For the text-containing cell, return its midpoint in (x, y) coordinate format. 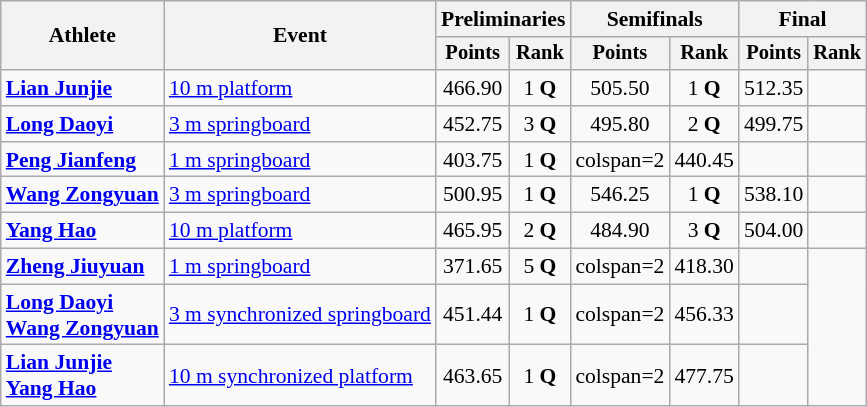
Zheng Jiuyuan (82, 267)
Final (802, 19)
5 Q (540, 267)
451.44 (473, 314)
Long DaoyiWang Zongyuan (82, 314)
3 m synchronized springboard (300, 314)
505.50 (620, 88)
Event (300, 36)
418.30 (704, 267)
10 m synchronized platform (300, 376)
403.75 (473, 160)
Long Daoyi (82, 124)
Yang Hao (82, 231)
Peng Jianfeng (82, 160)
504.00 (774, 231)
456.33 (704, 314)
512.35 (774, 88)
465.95 (473, 231)
546.25 (620, 195)
Lian Junjie (82, 88)
Wang Zongyuan (82, 195)
495.80 (620, 124)
477.75 (704, 376)
500.95 (473, 195)
466.90 (473, 88)
452.75 (473, 124)
Semifinals (654, 19)
538.10 (774, 195)
463.65 (473, 376)
371.65 (473, 267)
440.45 (704, 160)
Lian Junjie Yang Hao (82, 376)
484.90 (620, 231)
Preliminaries (503, 19)
499.75 (774, 124)
Athlete (82, 36)
